Output the (X, Y) coordinate of the center of the cell containing the given text.  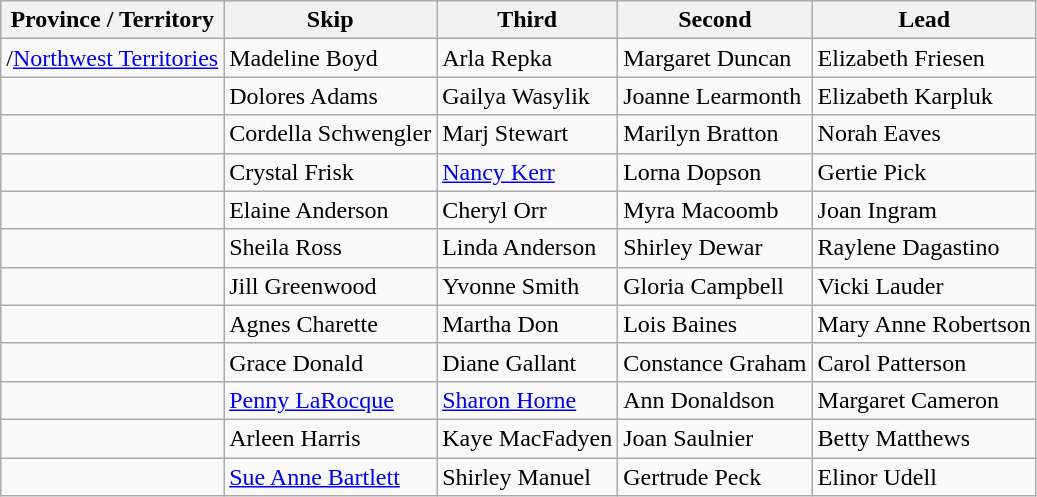
Agnes Charette (330, 324)
Sharon Horne (528, 400)
Shirley Dewar (715, 248)
Grace Donald (330, 362)
Marilyn Bratton (715, 134)
/Northwest Territories (112, 58)
Gertrude Peck (715, 477)
Marj Stewart (528, 134)
Martha Don (528, 324)
Nancy Kerr (528, 172)
Kaye MacFadyen (528, 438)
Third (528, 20)
Joan Saulnier (715, 438)
Shirley Manuel (528, 477)
Lead (924, 20)
Constance Graham (715, 362)
Norah Eaves (924, 134)
Jill Greenwood (330, 286)
Gailya Wasylik (528, 96)
Crystal Frisk (330, 172)
Arleen Harris (330, 438)
Gertie Pick (924, 172)
Margaret Cameron (924, 400)
Gloria Campbell (715, 286)
Arla Repka (528, 58)
Betty Matthews (924, 438)
Raylene Dagastino (924, 248)
Cordella Schwengler (330, 134)
Myra Macoomb (715, 210)
Diane Gallant (528, 362)
Elinor Udell (924, 477)
Second (715, 20)
Elaine Anderson (330, 210)
Madeline Boyd (330, 58)
Lois Baines (715, 324)
Elizabeth Karpluk (924, 96)
Elizabeth Friesen (924, 58)
Mary Anne Robertson (924, 324)
Sue Anne Bartlett (330, 477)
Carol Patterson (924, 362)
Dolores Adams (330, 96)
Province / Territory (112, 20)
Cheryl Orr (528, 210)
Skip (330, 20)
Vicki Lauder (924, 286)
Ann Donaldson (715, 400)
Joanne Learmonth (715, 96)
Sheila Ross (330, 248)
Yvonne Smith (528, 286)
Lorna Dopson (715, 172)
Margaret Duncan (715, 58)
Linda Anderson (528, 248)
Penny LaRocque (330, 400)
Joan Ingram (924, 210)
